Output the [x, y] coordinate of the center of the cell containing the given text.  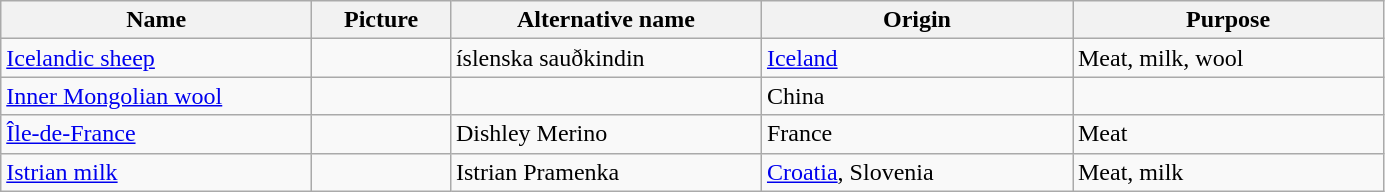
Meat, milk, wool [1228, 58]
China [916, 96]
Inner Mongolian wool [156, 96]
Picture [382, 20]
Istrian milk [156, 172]
Croatia, Slovenia [916, 172]
Alternative name [606, 20]
Istrian Pramenka [606, 172]
Île-de-France [156, 134]
Meat, milk [1228, 172]
France [916, 134]
Meat [1228, 134]
Name [156, 20]
Origin [916, 20]
Icelandic sheep [156, 58]
Iceland [916, 58]
Purpose [1228, 20]
Dishley Merino [606, 134]
íslenska sauðkindin [606, 58]
